Pinpoint the cell where the given text exists, returning its [X, Y] midpoint coordinate. 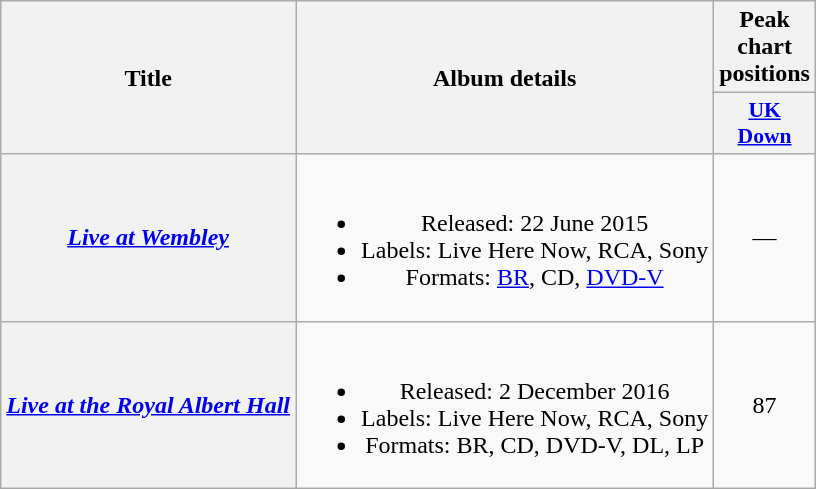
UKDown [765, 124]
Title [148, 78]
Album details [505, 78]
Live at Wembley [148, 238]
Live at the Royal Albert Hall [148, 404]
Peak chart positions [765, 47]
87 [765, 404]
Released: 2 December 2016Labels: Live Here Now, RCA, SonyFormats: BR, CD, DVD-V, DL, LP [505, 404]
Released: 22 June 2015Labels: Live Here Now, RCA, SonyFormats: BR, CD, DVD-V [505, 238]
— [765, 238]
